Return (X, Y) of the center of cell containing provided text 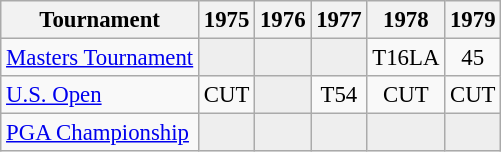
T54 (339, 95)
Tournament (100, 20)
1976 (283, 20)
U.S. Open (100, 95)
PGA Championship (100, 133)
1979 (473, 20)
Masters Tournament (100, 58)
1977 (339, 20)
1978 (406, 20)
T16LA (406, 58)
1975 (227, 20)
45 (473, 58)
